Return (X, Y) of the center of cell containing provided text 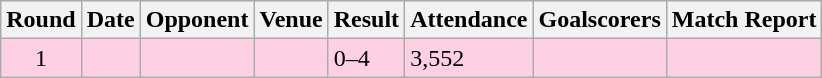
Goalscorers (600, 20)
Match Report (744, 20)
Round (41, 20)
3,552 (469, 58)
Opponent (197, 20)
1 (41, 58)
Result (366, 20)
Venue (291, 20)
Attendance (469, 20)
Date (110, 20)
0–4 (366, 58)
